From the cell containing the given text, extract its center point as [X, Y] coordinate. 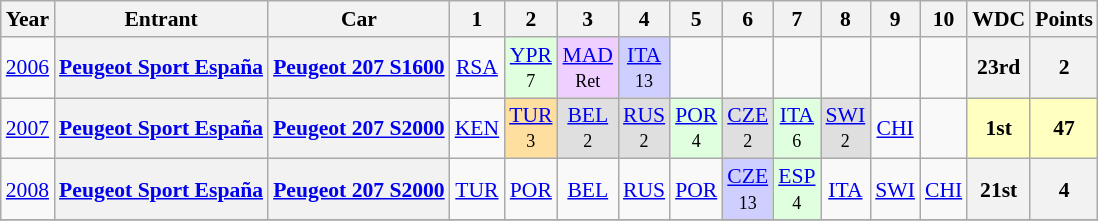
21st [998, 190]
YPR7 [530, 68]
9 [895, 19]
2008 [28, 190]
Entrant [161, 19]
2006 [28, 68]
Points [1064, 19]
WDC [998, 19]
ITA13 [644, 68]
ESP4 [796, 190]
Car [359, 19]
2007 [28, 128]
POR4 [696, 128]
5 [696, 19]
TUR [477, 190]
7 [796, 19]
SWI [895, 190]
CZE2 [748, 128]
1st [998, 128]
1 [477, 19]
SWI2 [846, 128]
CZE13 [748, 190]
Year [28, 19]
8 [846, 19]
10 [944, 19]
MADRet [588, 68]
BEL2 [588, 128]
ITA6 [796, 128]
6 [748, 19]
RUS2 [644, 128]
Peugeot 207 S1600 [359, 68]
3 [588, 19]
KEN [477, 128]
ITA [846, 190]
RUS [644, 190]
23rd [998, 68]
BEL [588, 190]
47 [1064, 128]
TUR3 [530, 128]
RSA [477, 68]
